Return [x, y] of the center of cell containing provided text 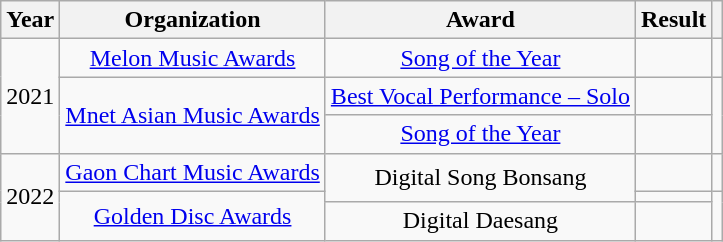
Best Vocal Performance – Solo [480, 96]
Result [673, 20]
Gaon Chart Music Awards [193, 172]
Digital Song Bonsang [480, 178]
Organization [193, 20]
Melon Music Awards [193, 58]
Golden Disc Awards [193, 216]
Year [30, 20]
2022 [30, 196]
Award [480, 20]
Digital Daesang [480, 221]
2021 [30, 96]
Mnet Asian Music Awards [193, 115]
